From the cell containing the given text, extract its center point as [X, Y] coordinate. 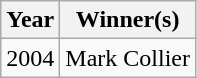
2004 [30, 58]
Mark Collier [128, 58]
Year [30, 20]
Winner(s) [128, 20]
